Scan for the cell matching the given text and deliver its (x, y) coordinate at center. 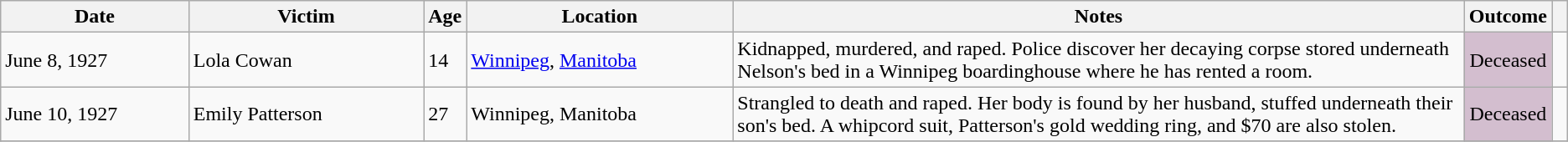
Emily Patterson (307, 114)
Outcome (1508, 17)
27 (446, 114)
June 10, 1927 (95, 114)
Location (600, 17)
14 (446, 60)
Notes (1099, 17)
June 8, 1927 (95, 60)
Lola Cowan (307, 60)
Age (446, 17)
Victim (307, 17)
Date (95, 17)
